Return [X, Y] of the center of cell containing provided text 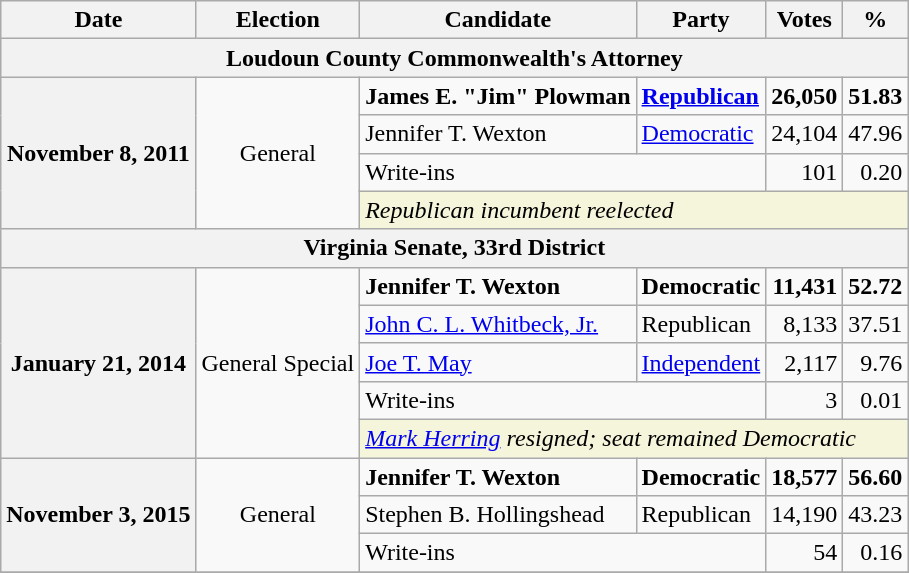
47.96 [876, 134]
11,431 [804, 286]
James E. "Jim" Plowman [498, 96]
26,050 [804, 96]
3 [804, 400]
Mark Herring resigned; seat remained Democratic [634, 438]
0.01 [876, 400]
37.51 [876, 324]
Joe T. May [498, 362]
Date [98, 20]
51.83 [876, 96]
0.16 [876, 553]
January 21, 2014 [98, 362]
John C. L. Whitbeck, Jr. [498, 324]
101 [804, 172]
General Special [278, 362]
% [876, 20]
14,190 [804, 515]
8,133 [804, 324]
Votes [804, 20]
Election [278, 20]
Stephen B. Hollingshead [498, 515]
9.76 [876, 362]
November 3, 2015 [98, 515]
52.72 [876, 286]
Candidate [498, 20]
2,117 [804, 362]
24,104 [804, 134]
Party [701, 20]
Independent [701, 362]
Loudoun County Commonwealth's Attorney [454, 58]
0.20 [876, 172]
18,577 [804, 477]
43.23 [876, 515]
November 8, 2011 [98, 153]
Republican incumbent reelected [634, 210]
56.60 [876, 477]
54 [804, 553]
Virginia Senate, 33rd District [454, 248]
